Extract the [X, Y] coordinate from the center of the cell holding the provided text.  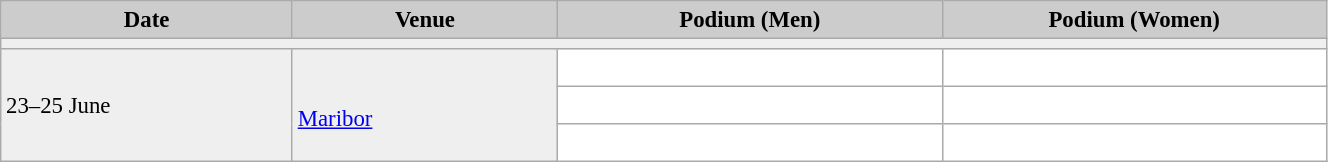
Date [147, 20]
Podium (Women) [1134, 20]
Venue [424, 20]
Maribor [424, 106]
Podium (Men) [750, 20]
23–25 June [147, 106]
